Locate the cell with the specified text and output its [X, Y] center coordinate. 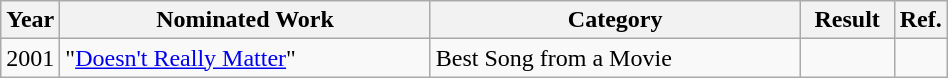
"Doesn't Really Matter" [245, 58]
Ref. [920, 20]
2001 [30, 58]
Result [847, 20]
Nominated Work [245, 20]
Year [30, 20]
Best Song from a Movie [615, 58]
Category [615, 20]
